Search for the cell housing the specified text and yield its [X, Y] center coordinate. 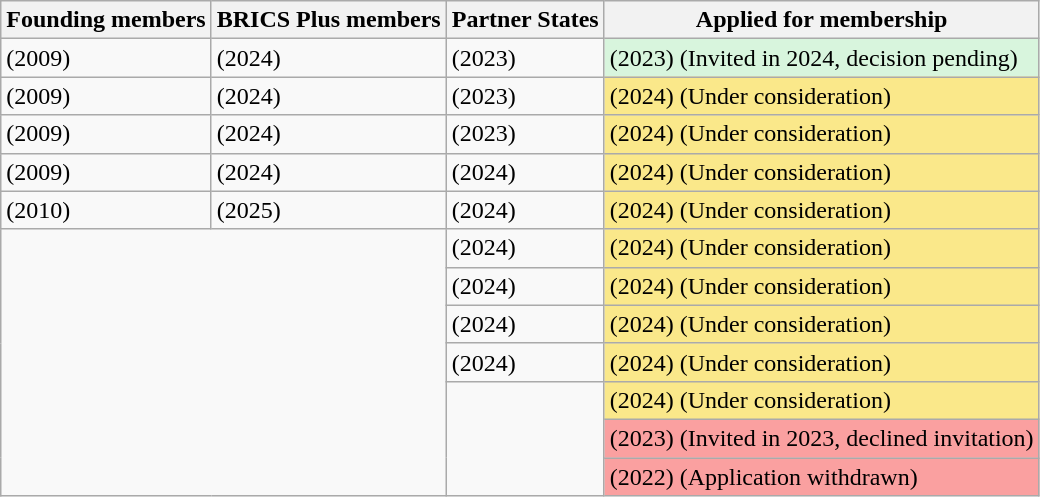
Partner States [525, 20]
(2023) (Invited in 2024, decision pending) [822, 58]
(2025) [328, 210]
Applied for membership [822, 20]
BRICS Plus members [328, 20]
(2010) [106, 210]
Founding members [106, 20]
(2023) (Invited in 2023, declined invitation) [822, 438]
(2022) (Application withdrawn) [822, 477]
